Extract the (X, Y) coordinate from the center of the cell holding the provided text.  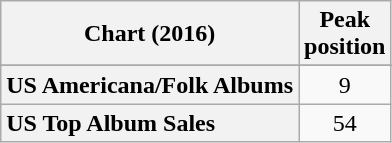
Peak position (345, 34)
US Americana/Folk Albums (150, 85)
US Top Album Sales (150, 123)
Chart (2016) (150, 34)
9 (345, 85)
54 (345, 123)
